For the text-containing cell, return its midpoint in [X, Y] coordinate format. 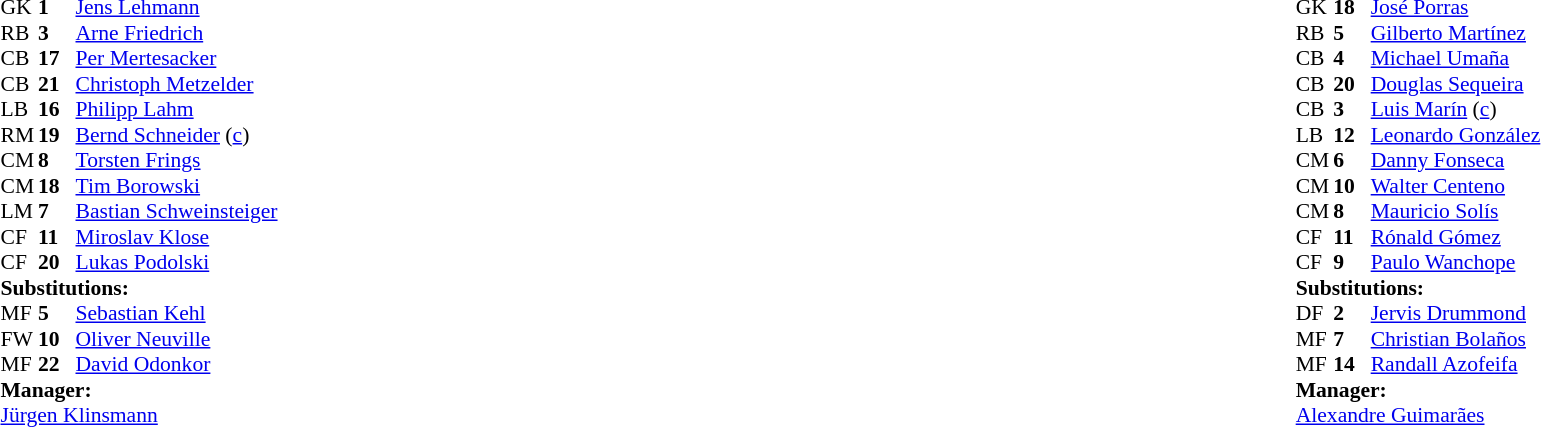
4 [1352, 59]
Gilberto Martínez [1456, 33]
Luis Marín (c) [1456, 109]
Tim Borowski [177, 186]
21 [57, 84]
Miroslav Klose [177, 237]
9 [1352, 263]
14 [1352, 365]
Bernd Schneider (c) [177, 135]
2 [1352, 313]
Leonardo González [1456, 135]
19 [57, 135]
Oliver Neuville [177, 339]
Paulo Wanchope [1456, 263]
DF [1315, 313]
Jervis Drummond [1456, 313]
Randall Azofeifa [1456, 365]
Douglas Sequeira [1456, 84]
Walter Centeno [1456, 186]
6 [1352, 161]
Torsten Frings [177, 161]
Mauricio Solís [1456, 211]
22 [57, 365]
12 [1352, 135]
David Odonkor [177, 365]
Danny Fonseca [1456, 161]
Lukas Podolski [177, 263]
Sebastian Kehl [177, 313]
Bastian Schweinsteiger [177, 211]
Per Mertesacker [177, 59]
16 [57, 109]
Philipp Lahm [177, 109]
LM [19, 211]
18 [57, 186]
Rónald Gómez [1456, 237]
RM [19, 135]
Christian Bolaños [1456, 339]
FW [19, 339]
Michael Umaña [1456, 59]
17 [57, 59]
Christoph Metzelder [177, 84]
Arne Friedrich [177, 33]
